Output the (x, y) coordinate of the center of the cell containing the given text.  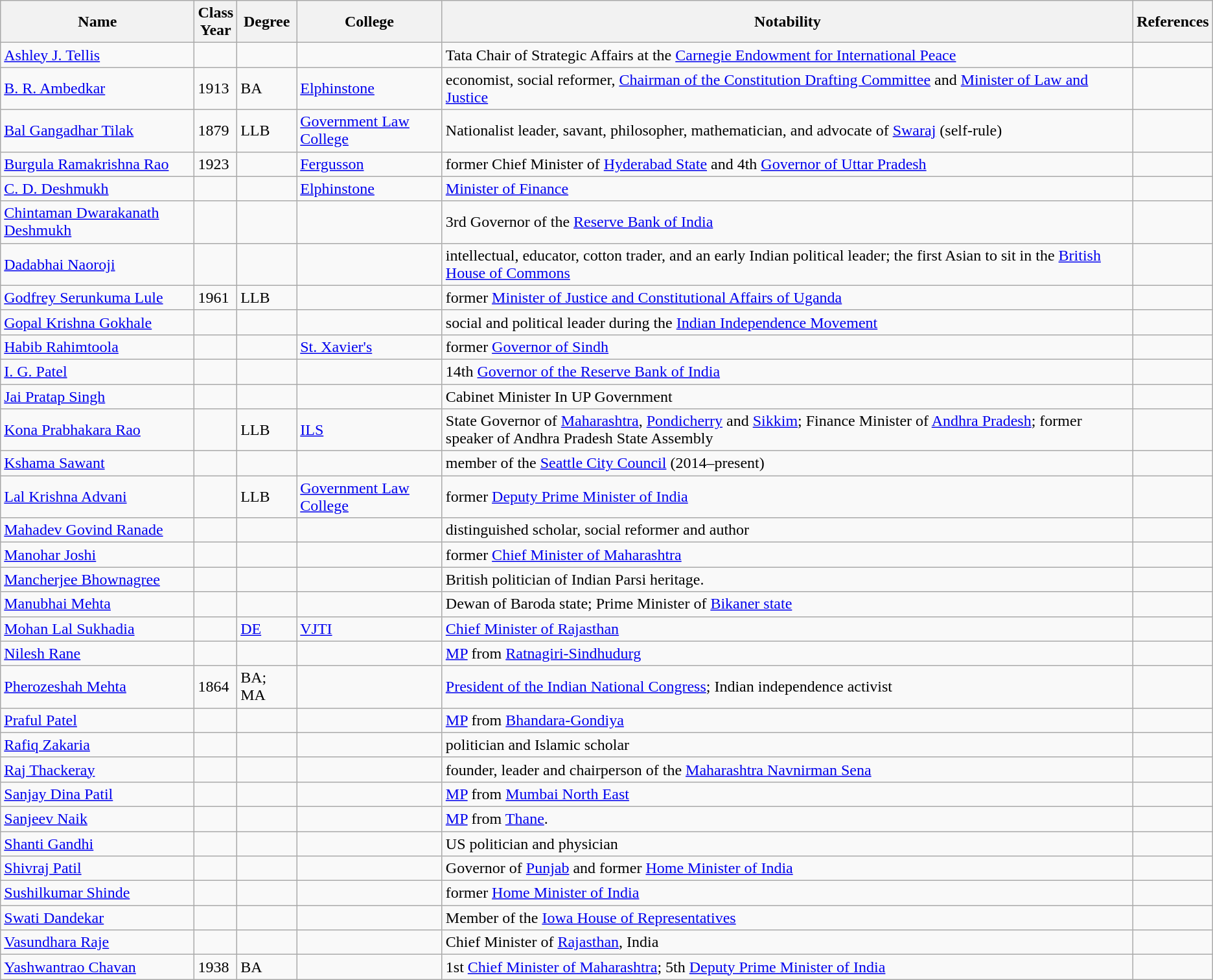
President of the Indian National Congress; Indian independence activist (787, 687)
VJTI (369, 629)
St. Xavier's (369, 347)
MP from Ratnagiri-Sindhudurg (787, 653)
Lal Krishna Advani (97, 496)
Degree (267, 22)
MP from Mumbai North East (787, 794)
politician and Islamic scholar (787, 745)
Mohan Lal Sukhadia (97, 629)
Ashley J. Tellis (97, 55)
Yashwantrao Chavan (97, 967)
1879 (216, 131)
economist, social reformer, Chairman of the Constitution Drafting Committee and Minister of Law and Justice (787, 88)
Dadabhai Naoroji (97, 264)
Member of the Iowa House of Representatives (787, 918)
former Governor of Sindh (787, 347)
State Governor of Maharashtra, Pondicherry and Sikkim; Finance Minister of Andhra Pradesh; former speaker of Andhra Pradesh State Assembly (787, 430)
Swati Dandekar (97, 918)
BA; MA (267, 687)
Governor of Punjab and former Home Minister of India (787, 869)
Vasundhara Raje (97, 942)
Manohar Joshi (97, 555)
1938 (216, 967)
Praful Patel (97, 720)
14th Governor of the Reserve Bank of India (787, 371)
Chief Minister of Rajasthan (787, 629)
Habib Rahimtoola (97, 347)
3rd Governor of the Reserve Bank of India (787, 222)
DE (267, 629)
Mancherjee Bhownagree (97, 579)
social and political leader during the Indian Independence Movement (787, 322)
Sanjay Dina Patil (97, 794)
ClassYear (216, 22)
Kona Prabhakara Rao (97, 430)
distinguished scholar, social reformer and author (787, 530)
Raj Thackeray (97, 769)
B. R. Ambedkar (97, 88)
former Home Minister of India (787, 893)
Tata Chair of Strategic Affairs at the Carnegie Endowment for International Peace (787, 55)
Fergusson (369, 164)
Shanti Gandhi (97, 843)
Kshama Sawant (97, 463)
Burgula Ramakrishna Rao (97, 164)
Nationalist leader, savant, philosopher, mathematician, and advocate of Swaraj (self-rule) (787, 131)
Chief Minister of Rajasthan, India (787, 942)
Chintaman Dwarakanath Deshmukh (97, 222)
Dewan of Baroda state; Prime Minister of Bikaner state (787, 604)
1st Chief Minister of Maharashtra; 5th Deputy Prime Minister of India (787, 967)
References (1173, 22)
1961 (216, 297)
MP from Bhandara-Gondiya (787, 720)
ILS (369, 430)
Cabinet Minister In UP Government (787, 396)
former Chief Minister of Hyderabad State and 4th Governor of Uttar Pradesh (787, 164)
MP from Thane. (787, 819)
Sushilkumar Shinde (97, 893)
C. D. Deshmukh (97, 189)
former Chief Minister of Maharashtra (787, 555)
Rafiq Zakaria (97, 745)
founder, leader and chairperson of the Maharashtra Navnirman Sena (787, 769)
Sanjeev Naik (97, 819)
intellectual, educator, cotton trader, and an early Indian political leader; the first Asian to sit in the British House of Commons (787, 264)
former Deputy Prime Minister of India (787, 496)
Bal Gangadhar Tilak (97, 131)
I. G. Patel (97, 371)
US politician and physician (787, 843)
Manubhai Mehta (97, 604)
1913 (216, 88)
Nilesh Rane (97, 653)
Shivraj Patil (97, 869)
member of the Seattle City Council (2014–present) (787, 463)
Pherozeshah Mehta (97, 687)
Jai Pratap Singh (97, 396)
Notability (787, 22)
former Minister of Justice and Constitutional Affairs of Uganda (787, 297)
Mahadev Govind Ranade (97, 530)
Gopal Krishna Gokhale (97, 322)
College (369, 22)
1864 (216, 687)
Godfrey Serunkuma Lule (97, 297)
Name (97, 22)
1923 (216, 164)
British politician of Indian Parsi heritage. (787, 579)
Minister of Finance (787, 189)
